Return the (x, y) coordinate for the center point of the cell that contains the specified text.  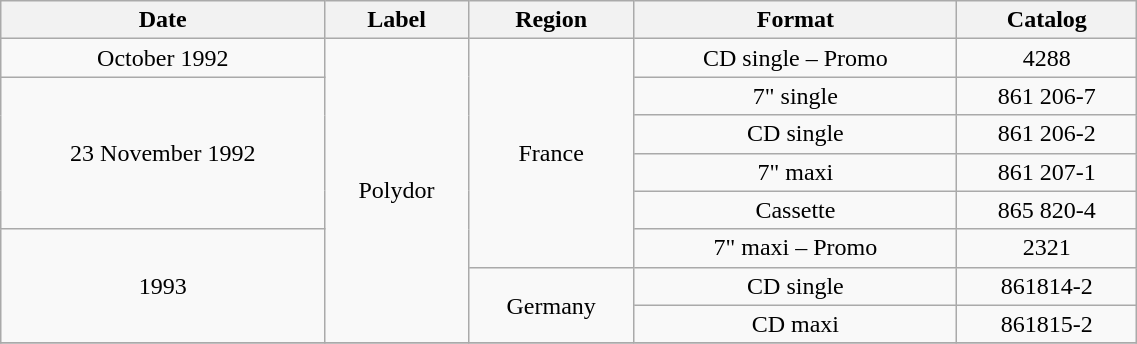
Polydor (397, 191)
865 820-4 (1047, 210)
861815-2 (1047, 324)
7" maxi – Promo (796, 248)
CD single – Promo (796, 58)
23 November 1992 (163, 153)
Cassette (796, 210)
861814-2 (1047, 286)
861 206-2 (1047, 134)
861 207-1 (1047, 172)
CD maxi (796, 324)
861 206-7 (1047, 96)
7" single (796, 96)
2321 (1047, 248)
4288 (1047, 58)
Date (163, 20)
October 1992 (163, 58)
Label (397, 20)
Germany (551, 305)
1993 (163, 286)
Catalog (1047, 20)
7" maxi (796, 172)
Region (551, 20)
France (551, 153)
Format (796, 20)
